Capture the cell that displays the provided text and extract its [X, Y] central coordinate. 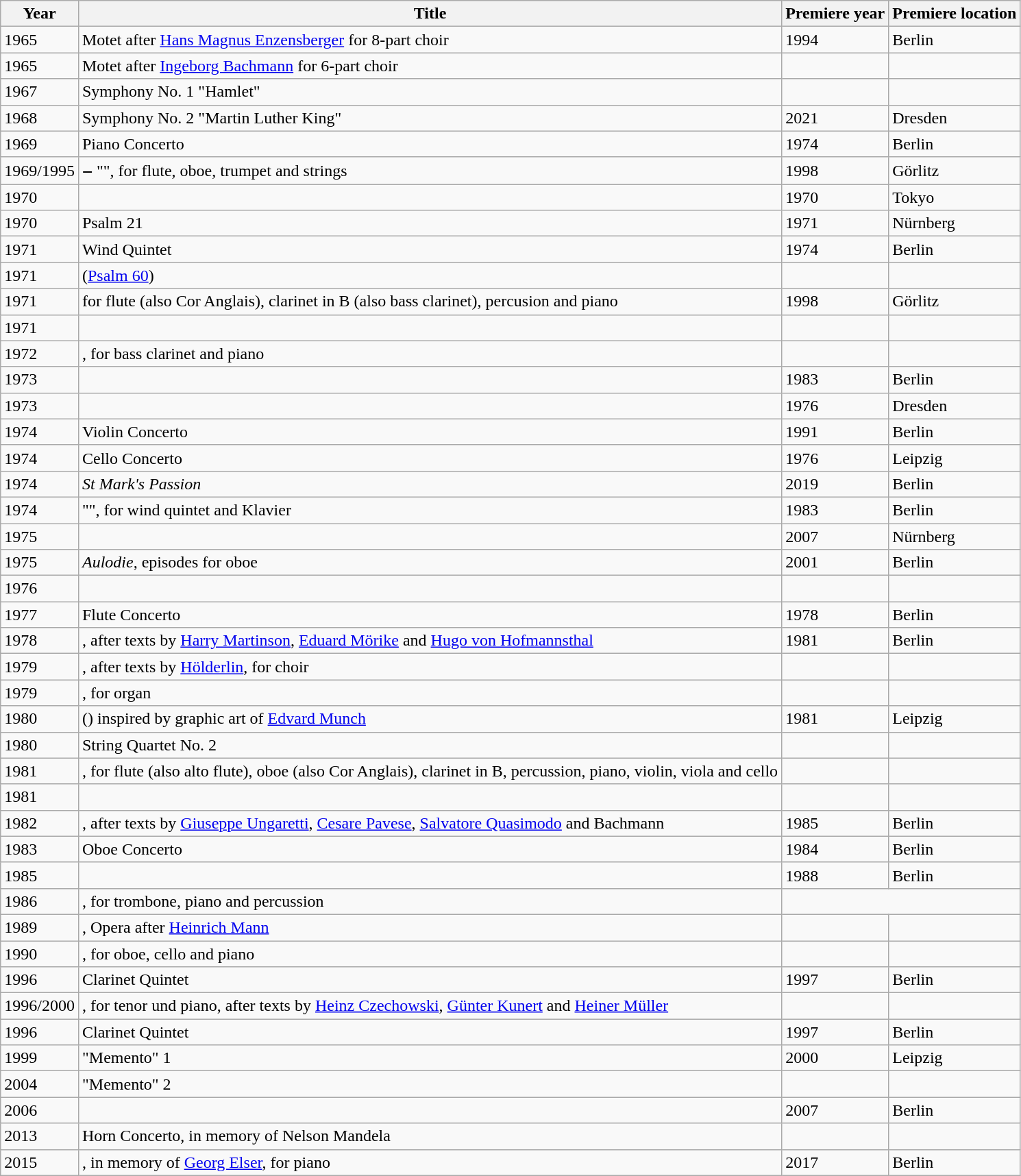
1968 [40, 118]
1977 [40, 615]
, for tenor und piano, after texts by Heinz Czechowski, Günter Kunert and Heiner Müller [430, 1006]
Horn Concerto, in memory of Nelson Mandela [430, 1136]
2013 [40, 1136]
Title [430, 14]
2006 [40, 1110]
Violin Concerto [430, 432]
, for oboe, cello and piano [430, 953]
1989 [40, 927]
1984 [835, 849]
, after texts by Giuseppe Ungaretti, Cesare Pavese, Salvatore Quasimodo and Bachmann [430, 823]
Flute Concerto [430, 615]
Cello Concerto [430, 458]
Wind Quintet [430, 249]
Symphony No. 2 "Martin Luther King" [430, 118]
1969 [40, 144]
Tokyo [955, 197]
, after texts by Harry Martinson, Eduard Mörike and Hugo von Hofmannsthal [430, 641]
Piano Concerto [430, 144]
2021 [835, 118]
1994 [835, 40]
, for organ [430, 693]
1982 [40, 823]
1996/2000 [40, 1006]
Motet after Hans Magnus Enzensberger for 8-part choir [430, 40]
Motet after Ingeborg Bachmann for 6-part choir [430, 66]
2017 [835, 1162]
1969/1995 [40, 171]
Symphony No. 1 "Hamlet" [430, 92]
Year [40, 14]
"Memento" 2 [430, 1084]
Psalm 21 [430, 223]
St Mark's Passion [430, 484]
2000 [835, 1058]
1991 [835, 432]
1988 [835, 875]
2004 [40, 1084]
, for flute (also alto flute), oboe (also Cor Anglais), clarinet in B, percussion, piano, violin, viola and cello [430, 771]
for flute (also Cor Anglais), clarinet in B (also bass clarinet), percusion and piano [430, 302]
, Opera after Heinrich Mann [430, 927]
(Psalm 60) [430, 275]
String Quartet No. 2 [430, 745]
1986 [40, 901]
() inspired by graphic art of Edvard Munch [430, 719]
, after texts by Hölderlin, for choir [430, 667]
‒ "", for flute, oboe, trumpet and strings [430, 171]
Aulodie, episodes for oboe [430, 563]
Premiere year [835, 14]
2001 [835, 563]
, for bass clarinet and piano [430, 354]
"", for wind quintet and Klavier [430, 510]
, in memory of Georg Elser, for piano [430, 1162]
1990 [40, 953]
Oboe Concerto [430, 849]
2019 [835, 484]
1972 [40, 354]
1967 [40, 92]
2015 [40, 1162]
"Memento" 1 [430, 1058]
Premiere location [955, 14]
, for trombone, piano and percussion [430, 901]
1999 [40, 1058]
